Search for the cell housing the specified text and yield its (x, y) center coordinate. 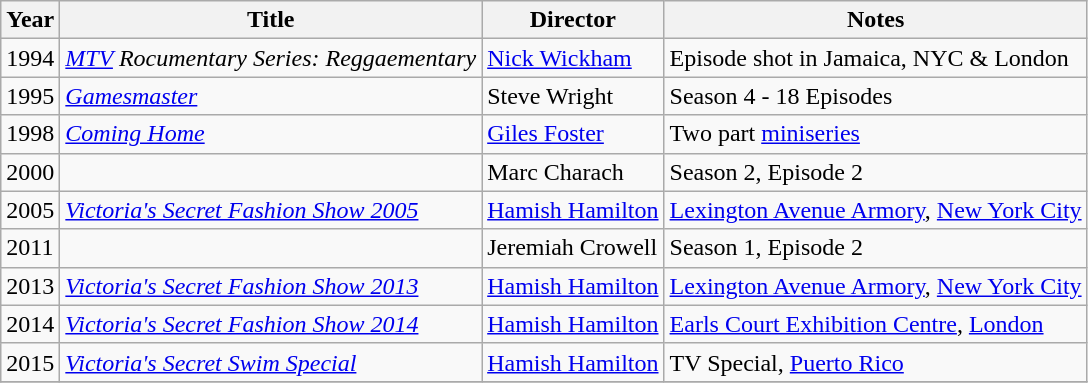
2000 (30, 172)
1995 (30, 96)
2005 (30, 210)
Season 1, Episode 2 (876, 248)
Director (573, 20)
Season 4 - 18 Episodes (876, 96)
2014 (30, 324)
Victoria's Secret Swim Special (271, 362)
Coming Home (271, 134)
Steve Wright (573, 96)
MTV Rocumentary Series: Reggaementary (271, 58)
Two part miniseries (876, 134)
1994 (30, 58)
Season 2, Episode 2 (876, 172)
2013 (30, 286)
2015 (30, 362)
TV Special, Puerto Rico (876, 362)
Gamesmaster (271, 96)
Victoria's Secret Fashion Show 2005 (271, 210)
Victoria's Secret Fashion Show 2014 (271, 324)
Notes (876, 20)
Marc Charach (573, 172)
Earls Court Exhibition Centre, London (876, 324)
2011 (30, 248)
Jeremiah Crowell (573, 248)
Nick Wickham (573, 58)
1998 (30, 134)
Year (30, 20)
Episode shot in Jamaica, NYC & London (876, 58)
Victoria's Secret Fashion Show 2013 (271, 286)
Giles Foster (573, 134)
Title (271, 20)
